Return [x, y] of the center of cell containing provided text 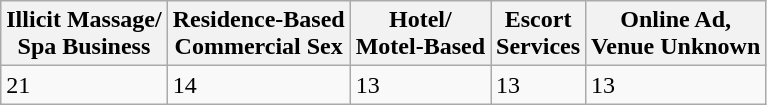
14 [258, 85]
Residence-BasedCommercial Sex [258, 34]
Illicit Massage/Spa Business [84, 34]
Online Ad,Venue Unknown [676, 34]
Hotel/Motel-Based [420, 34]
EscortServices [538, 34]
21 [84, 85]
